Find where the given text appears and provide that cell's center as (X, Y) coordinate. 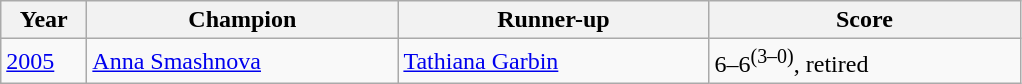
2005 (44, 62)
6–6(3–0), retired (864, 62)
Champion (242, 20)
Score (864, 20)
Tathiana Garbin (554, 62)
Anna Smashnova (242, 62)
Year (44, 20)
Runner-up (554, 20)
